From the cell containing the given text, extract its center point as [X, Y] coordinate. 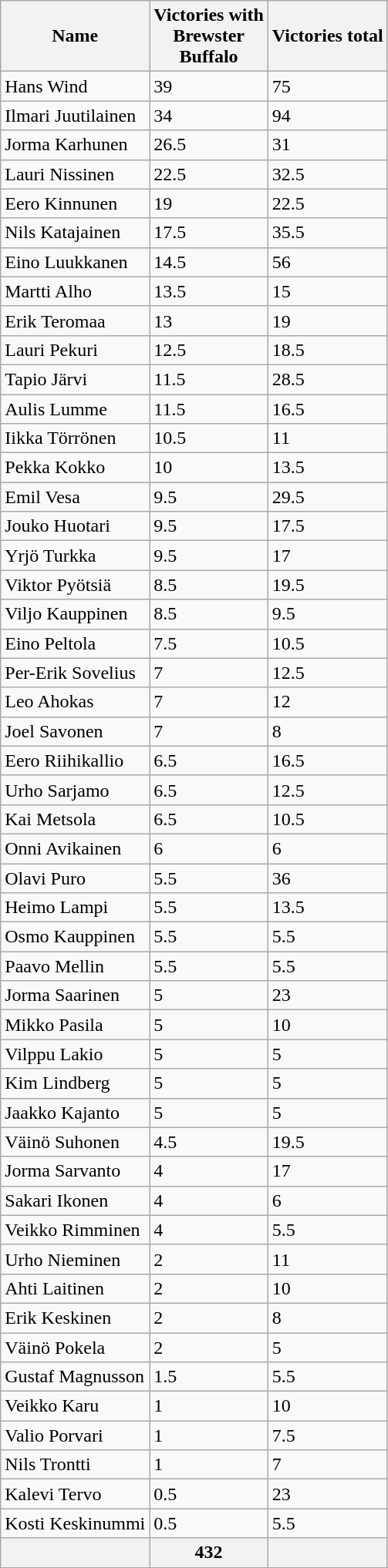
Ilmari Juutilainen [76, 116]
Urho Sarjamo [76, 790]
32.5 [327, 174]
Heimo Lampi [76, 908]
Victories withBrewsterBuffalo [208, 36]
1.5 [208, 1377]
Urho Nieminen [76, 1259]
Eino Luukkanen [76, 262]
Kosti Keskinummi [76, 1523]
14.5 [208, 262]
Viljo Kauppinen [76, 614]
12 [327, 702]
13 [208, 321]
Yrjö Turkka [76, 556]
Valio Porvari [76, 1435]
Sakari Ikonen [76, 1200]
Vilppu Lakio [76, 1054]
4.5 [208, 1142]
Joel Savonen [76, 731]
Erik Keskinen [76, 1318]
Tapio Järvi [76, 379]
31 [327, 145]
Gustaf Magnusson [76, 1377]
Pekka Kokko [76, 468]
Nils Trontti [76, 1465]
Martti Alho [76, 291]
39 [208, 86]
34 [208, 116]
Eino Peltola [76, 643]
29.5 [327, 497]
Paavo Mellin [76, 966]
Lauri Pekuri [76, 350]
Onni Avikainen [76, 848]
Viktor Pyötsiä [76, 585]
94 [327, 116]
Väinö Pokela [76, 1348]
Veikko Karu [76, 1406]
Jorma Sarvanto [76, 1171]
Osmo Kauppinen [76, 937]
Name [76, 36]
Iikka Törrönen [76, 438]
Victories total [327, 36]
Jaakko Kajanto [76, 1113]
Ahti Laitinen [76, 1288]
75 [327, 86]
Väinö Suhonen [76, 1142]
Jorma Saarinen [76, 996]
432 [208, 1553]
Hans Wind [76, 86]
Veikko Rimminen [76, 1230]
28.5 [327, 379]
Eero Riihikallio [76, 760]
Emil Vesa [76, 497]
Leo Ahokas [76, 702]
36 [327, 878]
Kim Lindberg [76, 1083]
Kalevi Tervo [76, 1494]
Jorma Karhunen [76, 145]
18.5 [327, 350]
Mikko Pasila [76, 1025]
56 [327, 262]
Erik Teromaa [76, 321]
35.5 [327, 233]
Lauri Nissinen [76, 174]
Nils Katajainen [76, 233]
Jouko Huotari [76, 526]
Kai Metsola [76, 819]
Eero Kinnunen [76, 203]
26.5 [208, 145]
Per-Erik Sovelius [76, 673]
Aulis Lumme [76, 409]
15 [327, 291]
Olavi Puro [76, 878]
